Extract the [x, y] coordinate from the center of the cell holding the provided text.  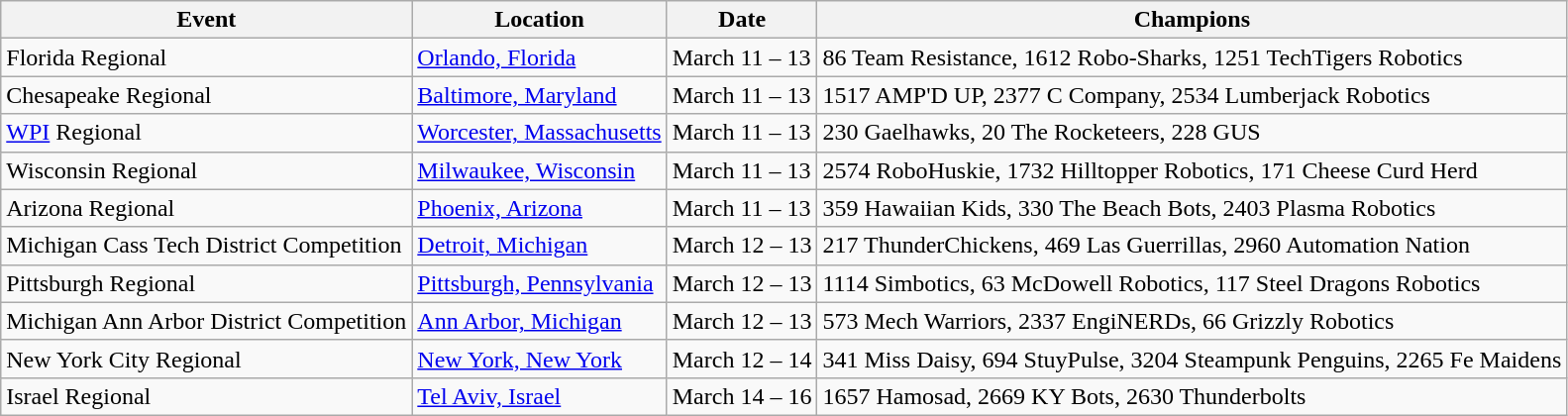
Chesapeake Regional [206, 95]
Event [206, 20]
Tel Aviv, Israel [539, 396]
573 Mech Warriors, 2337 EngiNERDs, 66 Grizzly Robotics [1193, 321]
1517 AMP'D UP, 2377 C Company, 2534 Lumberjack Robotics [1193, 95]
86 Team Resistance, 1612 Robo-Sharks, 1251 TechTigers Robotics [1193, 57]
New York City Regional [206, 359]
217 ThunderChickens, 469 Las Guerrillas, 2960 Automation Nation [1193, 246]
Michigan Ann Arbor District Competition [206, 321]
WPI Regional [206, 133]
Ann Arbor, Michigan [539, 321]
Israel Regional [206, 396]
230 Gaelhawks, 20 The Rocketeers, 228 GUS [1193, 133]
Phoenix, Arizona [539, 208]
Florida Regional [206, 57]
1657 Hamosad, 2669 KY Bots, 2630 Thunderbolts [1193, 396]
New York, New York [539, 359]
Arizona Regional [206, 208]
Date [742, 20]
Milwaukee, Wisconsin [539, 170]
Michigan Cass Tech District Competition [206, 246]
Baltimore, Maryland [539, 95]
Wisconsin Regional [206, 170]
Champions [1193, 20]
March 14 – 16 [742, 396]
359 Hawaiian Kids, 330 The Beach Bots, 2403 Plasma Robotics [1193, 208]
Orlando, Florida [539, 57]
Pittsburgh Regional [206, 283]
Worcester, Massachusetts [539, 133]
1114 Simbotics, 63 McDowell Robotics, 117 Steel Dragons Robotics [1193, 283]
341 Miss Daisy, 694 StuyPulse, 3204 Steampunk Penguins, 2265 Fe Maidens [1193, 359]
Location [539, 20]
Pittsburgh, Pennsylvania [539, 283]
Detroit, Michigan [539, 246]
March 12 – 14 [742, 359]
2574 RoboHuskie, 1732 Hilltopper Robotics, 171 Cheese Curd Herd [1193, 170]
